Pinpoint the cell where the given text exists, returning its (X, Y) midpoint coordinate. 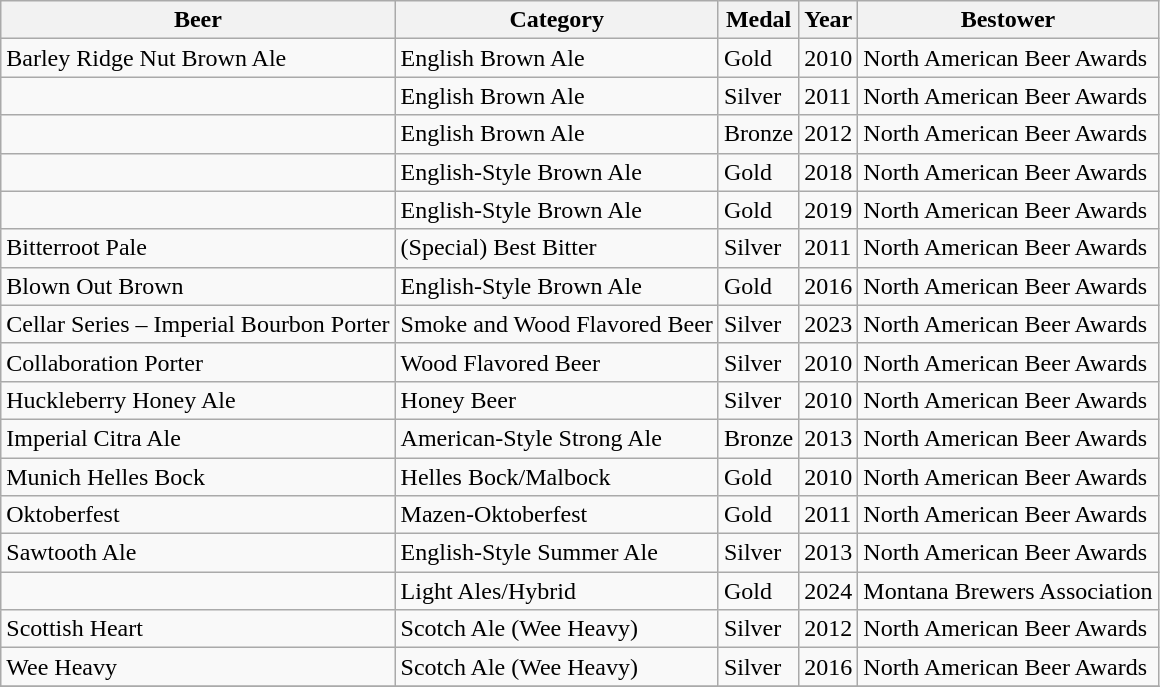
Beer (198, 20)
Huckleberry Honey Ale (198, 400)
Year (828, 20)
Wood Flavored Beer (556, 362)
Mazen-Oktoberfest (556, 515)
Medal (758, 20)
2023 (828, 324)
Helles Bock/Malbock (556, 477)
Sawtooth Ale (198, 553)
Blown Out Brown (198, 286)
Smoke and Wood Flavored Beer (556, 324)
Bitterroot Pale (198, 248)
(Special) Best Bitter (556, 248)
Cellar Series – Imperial Bourbon Porter (198, 324)
Honey Beer (556, 400)
Barley Ridge Nut Brown Ale (198, 58)
Bestower (1008, 20)
Munich Helles Bock (198, 477)
Imperial Citra Ale (198, 438)
2024 (828, 591)
Scottish Heart (198, 629)
Category (556, 20)
2019 (828, 210)
Light Ales/Hybrid (556, 591)
Collaboration Porter (198, 362)
2018 (828, 172)
Montana Brewers Association (1008, 591)
American-Style Strong Ale (556, 438)
Oktoberfest (198, 515)
Wee Heavy (198, 667)
English-Style Summer Ale (556, 553)
